Search for the cell housing the specified text and yield its [X, Y] center coordinate. 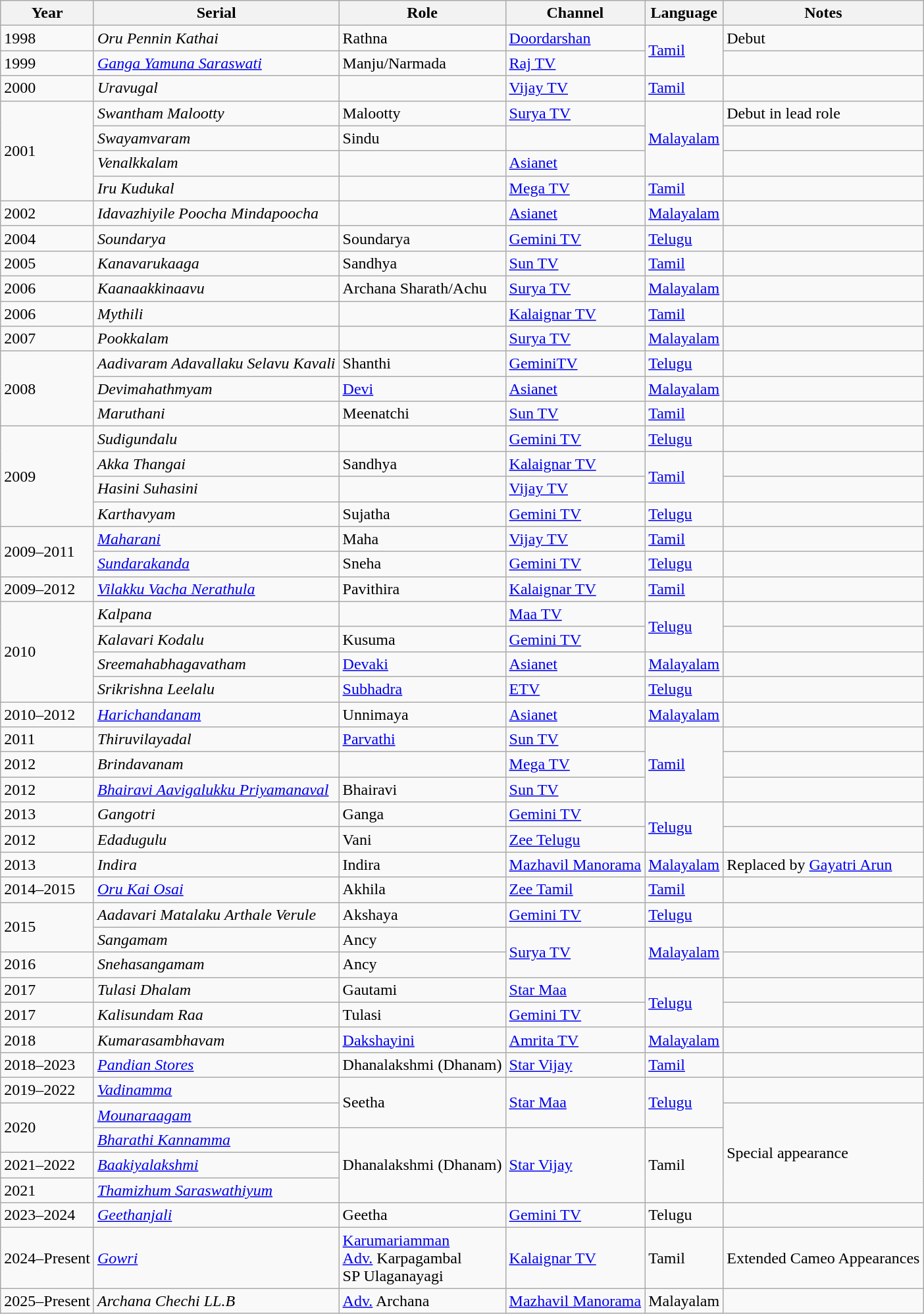
Kaanaakkinaavu [216, 288]
Tulasi Dhalam [216, 990]
2004 [47, 238]
2020 [47, 1128]
Year [47, 13]
Akhila [423, 890]
Geethanjali [216, 1215]
Kalavari Kodalu [216, 639]
Devimahathmyam [216, 389]
2011 [47, 740]
Extended Cameo Appearances [823, 1258]
Gangotri [216, 815]
2010 [47, 651]
Thamizhum Saraswathiyum [216, 1190]
Brindavanam [216, 765]
Pookkalam [216, 339]
Channel [575, 13]
Bhairavi Aavigalukku Priyamanaval [216, 790]
Akka Thangai [216, 464]
Ganga Yamuna Saraswati [216, 63]
Devaki [423, 664]
Srikrishna Leelalu [216, 689]
2021–2022 [47, 1165]
Pandian Stores [216, 1065]
Doordarshan [575, 38]
Vadinamma [216, 1090]
2002 [47, 213]
Baakiyalakshmi [216, 1165]
2016 [47, 965]
Edadugulu [216, 840]
Bhairavi [423, 790]
Kanavarukaaga [216, 263]
Uravugal [216, 88]
Maha [423, 539]
2000 [47, 88]
Swantham Malootty [216, 113]
Oru Pennin Kathai [216, 38]
Debut in lead role [823, 113]
2021 [47, 1190]
2014–2015 [47, 890]
Snehasangamam [216, 965]
Idavazhiyile Poocha Mindapoocha [216, 213]
Hasini Suhasini [216, 489]
Vani [423, 840]
1998 [47, 38]
Sindu [423, 138]
Shanthi [423, 364]
Adv. Archana [423, 1301]
Bharathi Kannamma [216, 1140]
Kusuma [423, 639]
Kalpana [216, 614]
2023–2024 [47, 1215]
Venalkkalam [216, 163]
Unnimaya [423, 714]
Aadavari Matalaku Arthale Verule [216, 915]
Subhadra [423, 689]
Pavithira [423, 589]
Sujatha [423, 514]
Replaced by Gayatri Arun [823, 865]
2018–2023 [47, 1065]
Tulasi [423, 1015]
Dakshayini [423, 1040]
Role [423, 13]
Kumarasambhavam [216, 1040]
Raj TV [575, 63]
Language [684, 13]
Sreemahabhagavatham [216, 664]
Karthavyam [216, 514]
Archana Sharath/Achu [423, 288]
Sundarakanda [216, 564]
Kalisundam Raa [216, 1015]
Akshaya [423, 915]
2008 [47, 389]
Thiruvilayadal [216, 740]
Karumariamman Adv. Karpagambal SP Ulaganayagi [423, 1258]
Manju/Narmada [423, 63]
1999 [47, 63]
Malootty [423, 113]
2024–Present [47, 1258]
Vilakku Vacha Nerathula [216, 589]
Maharani [216, 539]
Oru Kai Osai [216, 890]
Mounaraagam [216, 1115]
Maa TV [575, 614]
Devi [423, 389]
Special appearance [823, 1153]
2009–2011 [47, 551]
Aadivaram Adavallaku Selavu Kavali [216, 364]
Harichandanam [216, 714]
Gowri [216, 1258]
Amrita TV [575, 1040]
2015 [47, 927]
Meenatchi [423, 414]
Swayamvaram [216, 138]
Ganga [423, 815]
2019–2022 [47, 1090]
Parvathi [423, 740]
Mythili [216, 314]
2025–Present [47, 1301]
Zee Tamil [575, 890]
2018 [47, 1040]
Sudigundalu [216, 439]
Sneha [423, 564]
2010–2012 [47, 714]
Maruthani [216, 414]
2005 [47, 263]
Rathna [423, 38]
Debut [823, 38]
2001 [47, 151]
Gautami [423, 990]
Sangamam [216, 940]
2009 [47, 476]
ETV [575, 689]
Archana Chechi LL.B [216, 1301]
Geetha [423, 1215]
Seetha [423, 1102]
2007 [47, 339]
Iru Kudukal [216, 188]
Serial [216, 13]
2009–2012 [47, 589]
GeminiTV [575, 364]
Notes [823, 13]
Zee Telugu [575, 840]
